Provide the (x, y) coordinate of the cell's center where the given text is located.  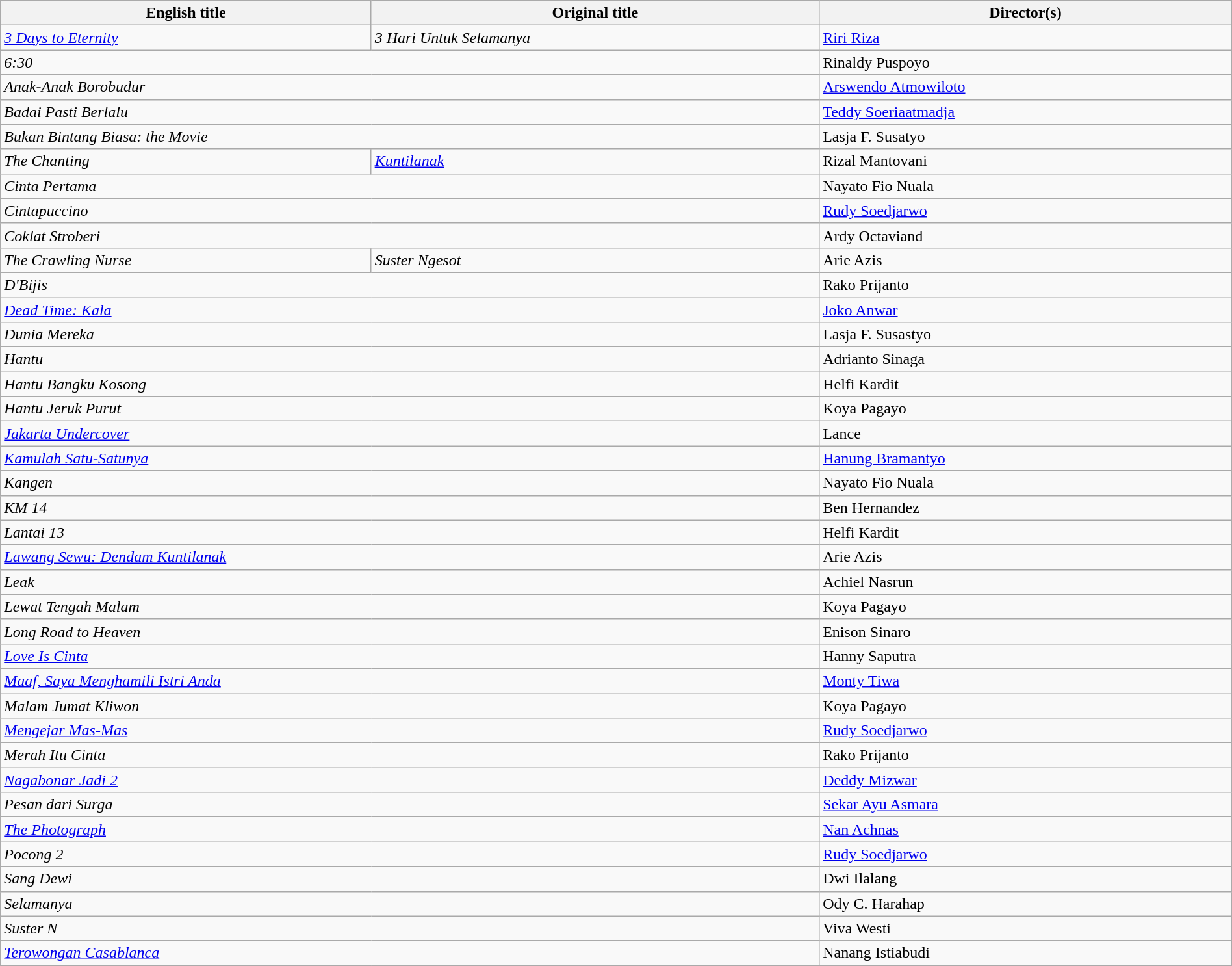
3 Days to Eternity (186, 38)
Original title (595, 13)
KM 14 (410, 508)
Ody C. Harahap (1025, 904)
Hanung Bramantyo (1025, 458)
Leak (410, 582)
Dwi Ilalang (1025, 879)
D'Bijis (410, 285)
Deddy Mizwar (1025, 780)
6:30 (410, 62)
Lasja F. Susatyo (1025, 137)
Nan Achnas (1025, 829)
Mengejar Mas-Mas (410, 731)
Long Road to Heaven (410, 631)
Sekar Ayu Asmara (1025, 805)
The Photograph (410, 829)
Hantu (410, 359)
Hanny Saputra (1025, 656)
Enison Sinaro (1025, 631)
The Crawling Nurse (186, 260)
Arswendo Atmowiloto (1025, 87)
Cintapuccino (410, 211)
Kangen (410, 483)
Nagabonar Jadi 2 (410, 780)
Ardy Octaviand (1025, 235)
Cinta Pertama (410, 186)
Director(s) (1025, 13)
Riri Riza (1025, 38)
Kamulah Satu-Satunya (410, 458)
Maaf, Saya Menghamili Istri Anda (410, 681)
Rinaldy Puspoyo (1025, 62)
Lantai 13 (410, 532)
Adrianto Sinaga (1025, 359)
Viva Westi (1025, 928)
Pocong 2 (410, 854)
Monty Tiwa (1025, 681)
English title (186, 13)
Lasja F. Susastyo (1025, 335)
Pesan dari Surga (410, 805)
Suster Ngesot (595, 260)
Nanang Istiabudi (1025, 953)
Terowongan Casablanca (410, 953)
Hantu Jeruk Purut (410, 409)
Jakarta Undercover (410, 434)
The Chanting (186, 161)
Love Is Cinta (410, 656)
Rizal Mantovani (1025, 161)
Dunia Mereka (410, 335)
3 Hari Untuk Selamanya (595, 38)
Merah Itu Cinta (410, 755)
Suster N (410, 928)
Sang Dewi (410, 879)
Hantu Bangku Kosong (410, 384)
Anak-Anak Borobudur (410, 87)
Lewat Tengah Malam (410, 607)
Bukan Bintang Biasa: the Movie (410, 137)
Badai Pasti Berlalu (410, 112)
Kuntilanak (595, 161)
Lance (1025, 434)
Malam Jumat Kliwon (410, 705)
Selamanya (410, 904)
Joko Anwar (1025, 310)
Coklat Stroberi (410, 235)
Ben Hernandez (1025, 508)
Teddy Soeriaatmadja (1025, 112)
Dead Time: Kala (410, 310)
Achiel Nasrun (1025, 582)
Lawang Sewu: Dendam Kuntilanak (410, 557)
